Detect which cell encompasses the target text, then output its [x, y] center coordinate. 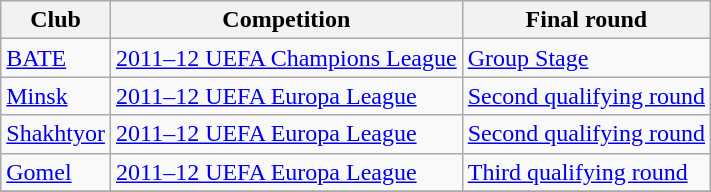
2011–12 UEFA Champions League [286, 58]
Third qualifying round [586, 172]
Gomel [56, 172]
Group Stage [586, 58]
Club [56, 20]
Minsk [56, 96]
Shakhtyor [56, 134]
Final round [586, 20]
BATE [56, 58]
Competition [286, 20]
